Return (x, y) of the center of cell containing provided text 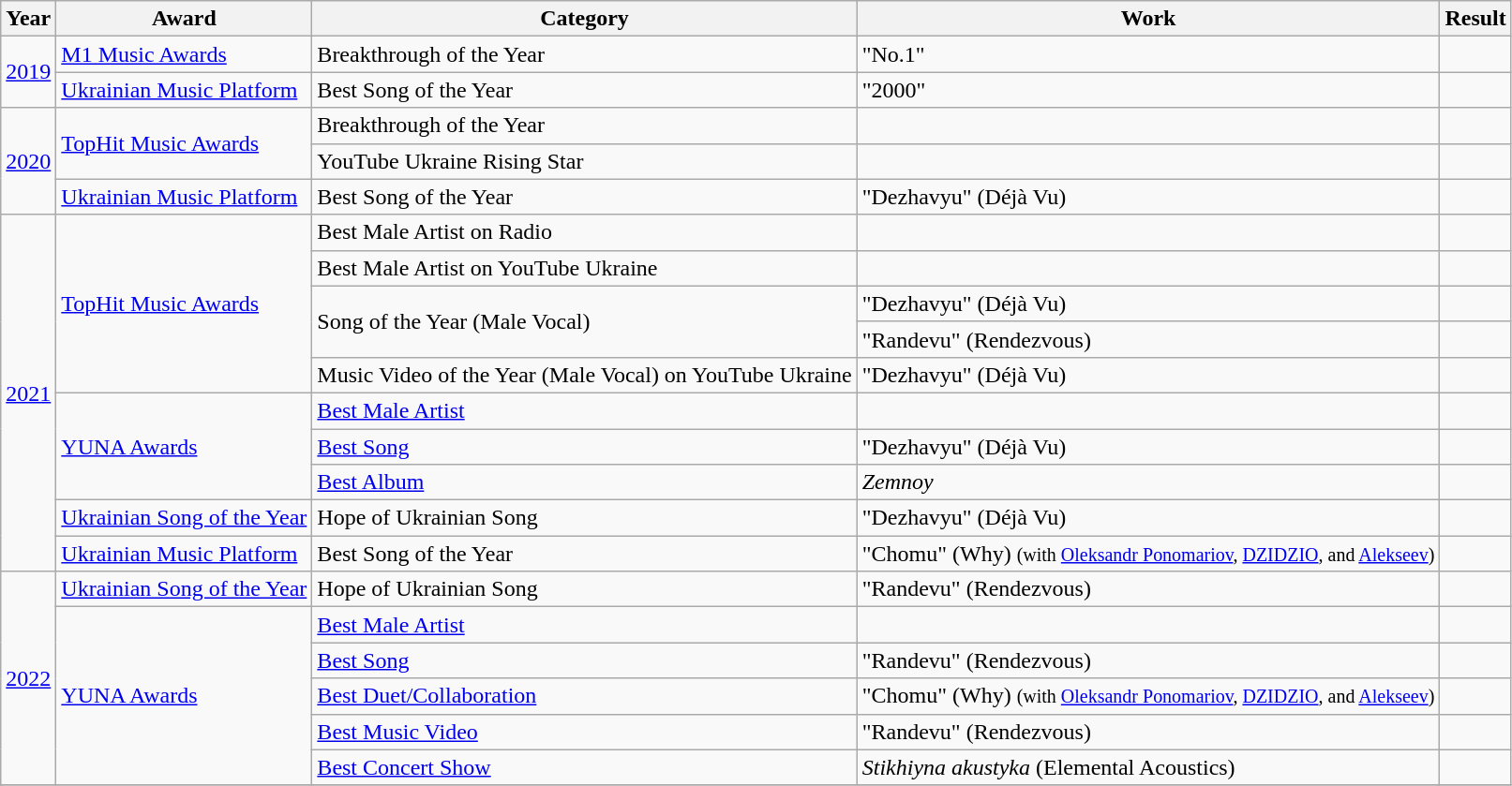
Award (184, 19)
Category (585, 19)
Result (1475, 19)
Music Video of the Year (Male Vocal) on YouTube Ukraine (585, 375)
"2000" (1148, 90)
Best Male Artist on YouTube Ukraine (585, 268)
Year (28, 19)
Stikhiyna akustyka (Elemental Acoustics) (1148, 767)
2022 (28, 678)
Best Duet/Collaboration (585, 696)
Song of the Year (Male Vocal) (585, 321)
Zemnoy (1148, 482)
2019 (28, 72)
2020 (28, 161)
Best Concert Show (585, 767)
Work (1148, 19)
M1 Music Awards (184, 54)
Best Music Video (585, 732)
"No.1" (1148, 54)
YouTube Ukraine Rising Star (585, 161)
2021 (28, 393)
Best Album (585, 482)
Best Male Artist on Radio (585, 232)
